Return [x, y] of the center of cell containing provided text 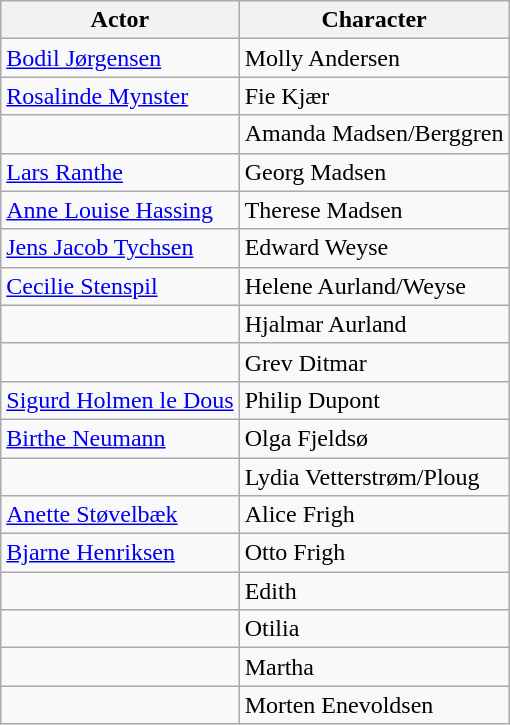
Otto Frigh [374, 553]
Actor [120, 20]
Amanda Madsen/Berggren [374, 134]
Hjalmar Aurland [374, 324]
Anne Louise Hassing [120, 210]
Helene Aurland/Weyse [374, 286]
Olga Fjeldsø [374, 438]
Cecilie Stenspil [120, 286]
Grev Ditmar [374, 362]
Bodil Jørgensen [120, 58]
Jens Jacob Tychsen [120, 248]
Lydia Vetterstrøm/Ploug [374, 477]
Anette Støvelbæk [120, 515]
Martha [374, 667]
Morten Enevoldsen [374, 705]
Otilia [374, 629]
Lars Ranthe [120, 172]
Birthe Neumann [120, 438]
Bjarne Henriksen [120, 553]
Philip Dupont [374, 400]
Therese Madsen [374, 210]
Fie Kjær [374, 96]
Alice Frigh [374, 515]
Sigurd Holmen le Dous [120, 400]
Character [374, 20]
Georg Madsen [374, 172]
Molly Andersen [374, 58]
Rosalinde Mynster [120, 96]
Edith [374, 591]
Edward Weyse [374, 248]
